Pinpoint the cell where the given text exists, returning its (X, Y) midpoint coordinate. 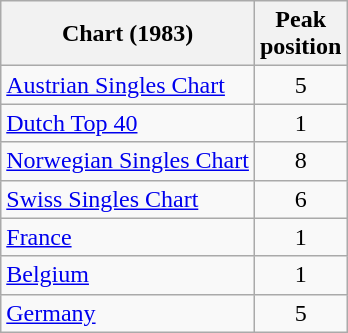
Dutch Top 40 (128, 123)
France (128, 237)
Swiss Singles Chart (128, 199)
8 (300, 161)
Chart (1983) (128, 34)
6 (300, 199)
Germany (128, 313)
Austrian Singles Chart (128, 85)
Peakposition (300, 34)
Norwegian Singles Chart (128, 161)
Belgium (128, 275)
